Determine the (X, Y) coordinate at the center of the cell enclosing the given text.  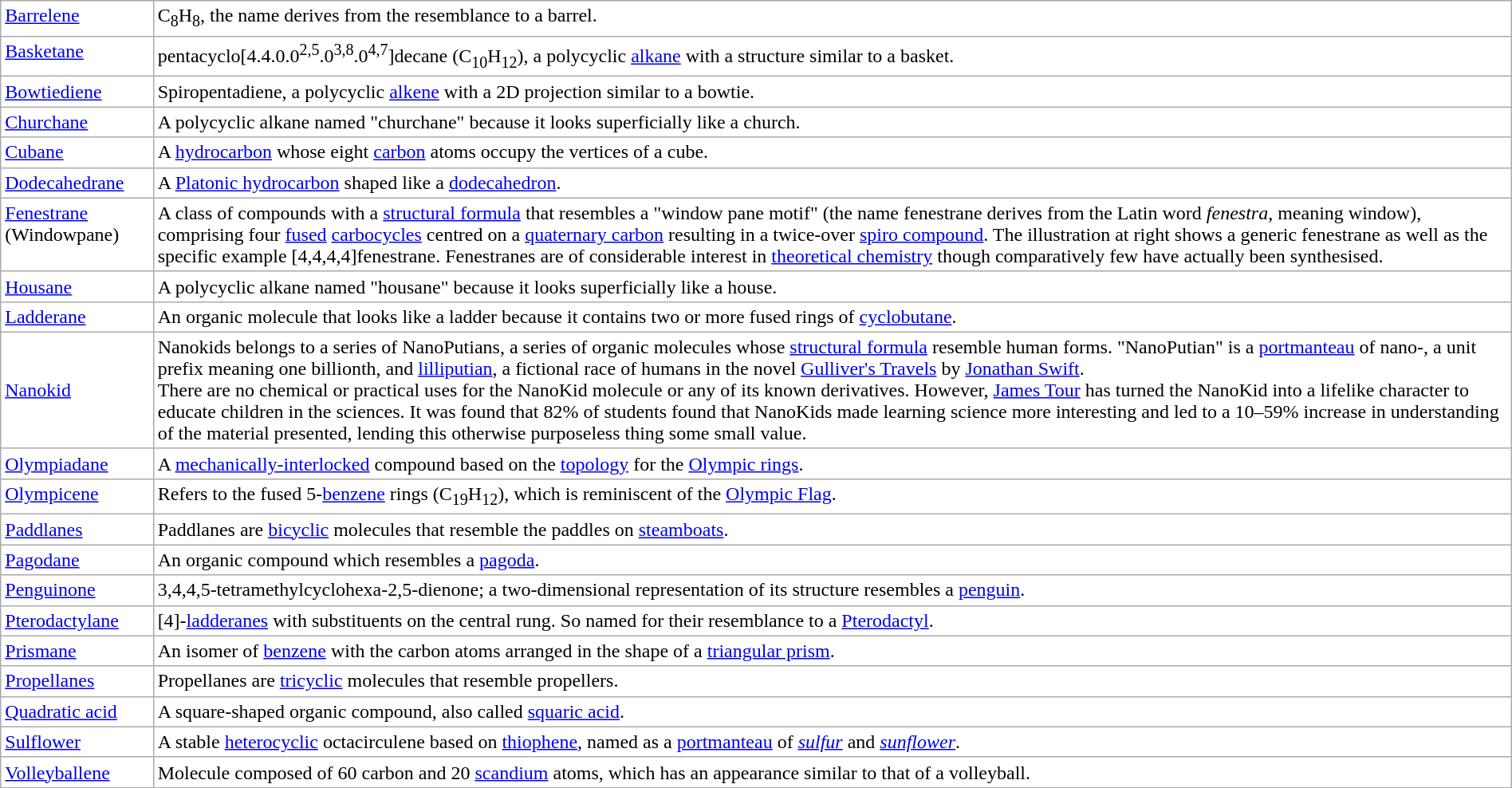
Nanokid (77, 390)
Cubane (77, 152)
Spiropentadiene, a polycyclic alkene with a 2D projection similar to a bowtie. (833, 92)
Quadratic acid (77, 711)
Olympiadane (77, 463)
A square-shaped organic compound, also called squaric acid. (833, 711)
3,4,4,5-tetramethylcyclohexa-2,5-dienone; a two-dimensional representation of its structure resembles a penguin. (833, 590)
Pagodane (77, 560)
Prismane (77, 651)
A mechanically-interlocked compound based on the topology for the Olympic rings. (833, 463)
Housane (77, 286)
Propellanes (77, 681)
[4]-ladderanes with substituents on the central rung. So named for their resemblance to a Pterodactyl. (833, 621)
Propellanes are tricyclic molecules that resemble propellers. (833, 681)
Refers to the fused 5-benzene rings (C19H12), which is reminiscent of the Olympic Flag. (833, 496)
Churchane (77, 122)
An organic molecule that looks like a ladder because it contains two or more fused rings of cyclobutane. (833, 317)
Penguinone (77, 590)
Molecule composed of 60 carbon and 20 scandium atoms, which has an appearance similar to that of a volleyball. (833, 772)
A Platonic hydrocarbon shaped like a dodecahedron. (833, 183)
Dodecahedrane (77, 183)
Ladderane (77, 317)
A polycyclic alkane named "churchane" because it looks superficially like a church. (833, 122)
Basketane (77, 56)
An organic compound which resembles a pagoda. (833, 560)
Olympicene (77, 496)
Volleyballene (77, 772)
Sulflower (77, 742)
Paddlanes are bicyclic molecules that resemble the paddles on steamboats. (833, 530)
An isomer of benzene with the carbon atoms arranged in the shape of a triangular prism. (833, 651)
A stable heterocyclic octacirculene based on thiophene, named as a portmanteau of sulfur and sunflower. (833, 742)
Fenestrane (Windowpane) (77, 234)
Pterodactylane (77, 621)
C8H8, the name derives from the resemblance to a barrel. (833, 18)
Bowtiediene (77, 92)
Barrelene (77, 18)
Paddlanes (77, 530)
A hydrocarbon whose eight carbon atoms occupy the vertices of a cube. (833, 152)
pentacyclo[4.4.0.02,5.03,8.04,7]decane (C10H12), a polycyclic alkane with a structure similar to a basket. (833, 56)
A polycyclic alkane named "housane" because it looks superficially like a house. (833, 286)
